Capture the cell that displays the provided text and extract its [x, y] central coordinate. 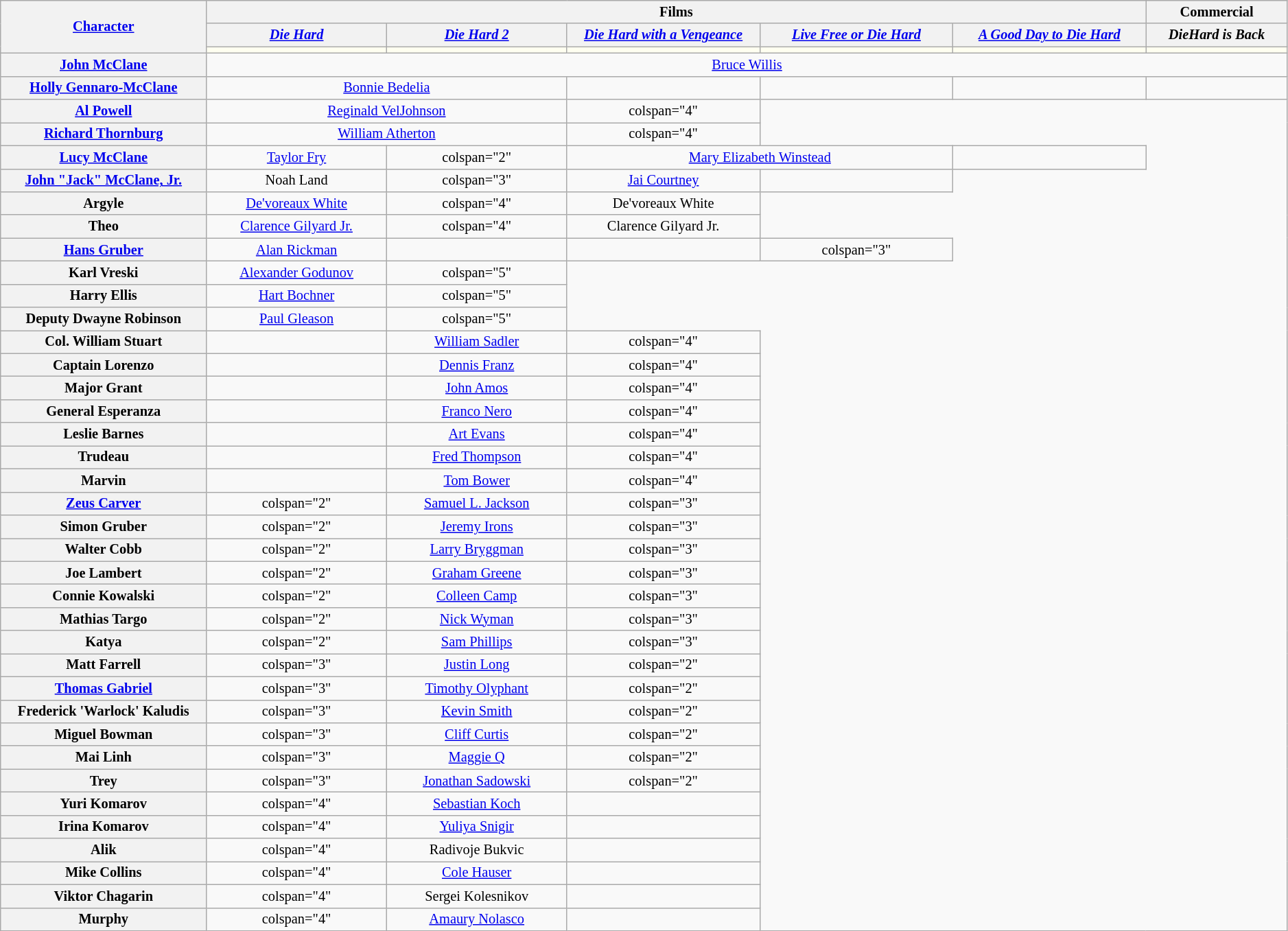
Miguel Bowman [104, 734]
Trey [104, 781]
Fred Thompson [476, 457]
Col. William Stuart [104, 342]
Alan Rickman [296, 250]
Bonnie Bedelia [387, 88]
Deputy Dwayne Robinson [104, 319]
Franco Nero [476, 411]
Paul Gleason [296, 319]
Timothy Olyphant [476, 688]
Sam Phillips [476, 642]
Sergei Kolesnikov [476, 896]
Hans Gruber [104, 250]
Cole Hauser [476, 873]
John "Jack" McClane, Jr. [104, 180]
Jeremy Irons [476, 526]
Samuel L. Jackson [476, 504]
Die Hard 2 [476, 35]
Colleen Camp [476, 596]
Captain Lorenzo [104, 365]
Irina Komarov [104, 827]
Character [104, 26]
Major Grant [104, 388]
Zeus Carver [104, 504]
Theo [104, 226]
Dennis Franz [476, 365]
Die Hard [296, 35]
Marvin [104, 480]
General Esperanza [104, 411]
Yuri Komarov [104, 803]
Al Powell [104, 111]
Bruce Willis [747, 64]
Mai Linh [104, 757]
Sebastian Koch [476, 803]
Alik [104, 850]
Radivoje Bukvic [476, 850]
Murphy [104, 919]
Trudeau [104, 457]
Films [677, 12]
Lucy McClane [104, 157]
Amaury Nolasco [476, 919]
Matt Farrell [104, 665]
Yuliya Snigir [476, 827]
Die Hard with a Vengeance [663, 35]
Nick Wyman [476, 619]
Mathias Targo [104, 619]
Connie Kowalski [104, 596]
John McClane [104, 64]
Walter Cobb [104, 550]
Cliff Curtis [476, 734]
Art Evans [476, 434]
John Amos [476, 388]
Kevin Smith [476, 711]
Mike Collins [104, 873]
Frederick 'Warlock' Kaludis [104, 711]
William Atherton [387, 134]
Karl Vreski [104, 272]
Justin Long [476, 665]
Commercial [1217, 12]
Maggie Q [476, 757]
Harry Ellis [104, 296]
Jai Courtney [663, 180]
Taylor Fry [296, 157]
Simon Gruber [104, 526]
Noah Land [296, 180]
Live Free or Die Hard [856, 35]
Leslie Barnes [104, 434]
Tom Bower [476, 480]
Hart Bochner [296, 296]
Alexander Godunov [296, 272]
Viktor Chagarin [104, 896]
Mary Elizabeth Winstead [760, 157]
A Good Day to Die Hard [1050, 35]
Larry Bryggman [476, 550]
Jonathan Sadowski [476, 781]
Joe Lambert [104, 573]
Thomas Gabriel [104, 688]
Argyle [104, 203]
Reginald VelJohnson [387, 111]
Katya [104, 642]
DieHard is Back [1217, 35]
Graham Greene [476, 573]
Holly Gennaro-McClane [104, 88]
Richard Thornburg [104, 134]
William Sadler [476, 342]
